Identify which cell holds the provided text, then report its (X, Y) central coordinate. 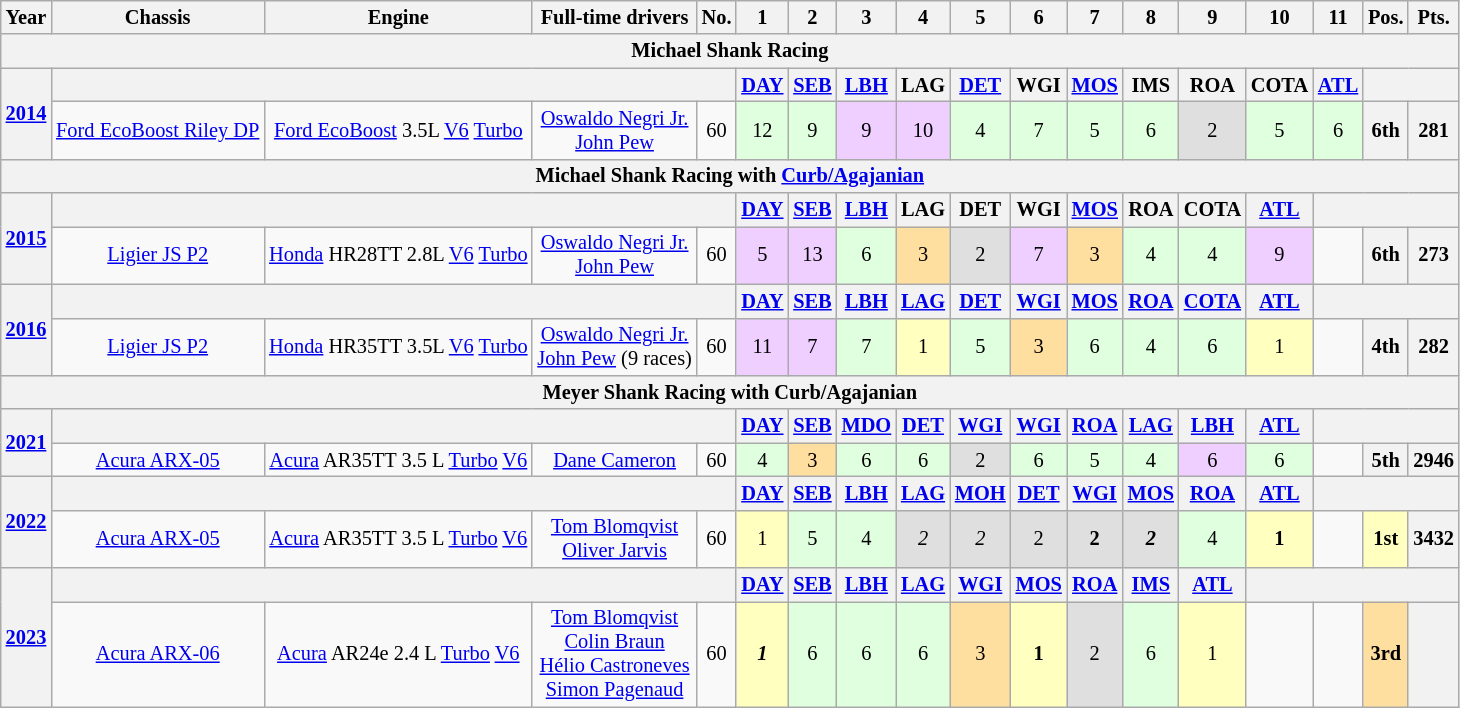
Oswaldo Negri Jr. John Pew (9 races) (614, 347)
Year (26, 17)
Tom Blomqvist Oliver Jarvis (614, 539)
MDO (867, 426)
Full-time drivers (614, 17)
2023 (26, 638)
4th (1386, 347)
Chassis (158, 17)
Acura AR24e 2.4 L Turbo V6 (398, 654)
2946 (1433, 460)
282 (1433, 347)
12 (762, 130)
13 (812, 255)
Pos. (1386, 17)
2014 (26, 114)
2022 (26, 522)
Acura ARX-06 (158, 654)
273 (1433, 255)
2016 (26, 330)
Ford EcoBoost 3.5L V6 Turbo (398, 130)
8 (1151, 17)
Ford EcoBoost Riley DP (158, 130)
1st (1386, 539)
Dane Cameron (614, 460)
Pts. (1433, 17)
2015 (26, 238)
Meyer Shank Racing with Curb/Agajanian (730, 392)
Michael Shank Racing (730, 51)
Tom Blomqvist Colin Braun Hélio Castroneves Simon Pagenaud (614, 654)
2021 (26, 442)
Honda HR28TT 2.8L V6 Turbo (398, 255)
Honda HR35TT 3.5L V6 Turbo (398, 347)
Engine (398, 17)
281 (1433, 130)
Michael Shank Racing with Curb/Agajanian (730, 176)
MOH (980, 493)
3432 (1433, 539)
3rd (1386, 654)
No. (717, 17)
5th (1386, 460)
